Determine the (X, Y) coordinate at the center of the cell enclosing the given text.  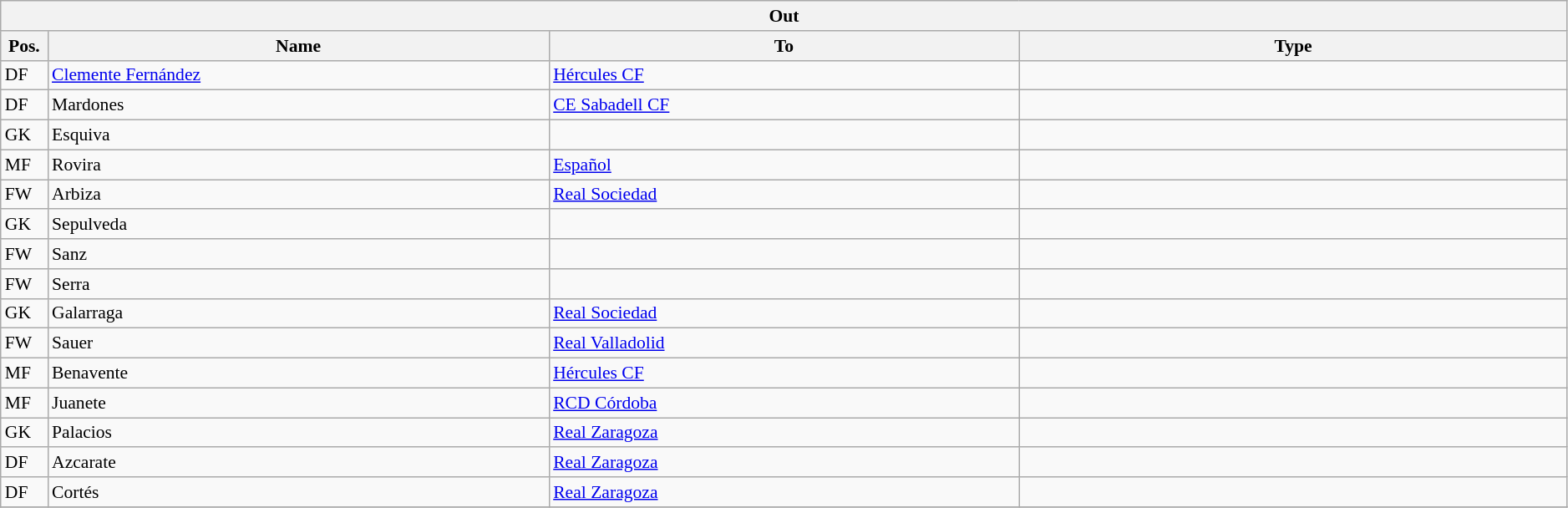
Pos. (24, 46)
Esquiva (298, 135)
Type (1293, 46)
Azcarate (298, 463)
CE Sabadell CF (784, 105)
Cortés (298, 492)
Galarraga (298, 313)
Clemente Fernández (298, 75)
Benavente (298, 373)
Out (784, 16)
Español (784, 165)
To (784, 46)
Sauer (298, 343)
Mardones (298, 105)
Sepulveda (298, 225)
Rovira (298, 165)
Sanz (298, 254)
Real Valladolid (784, 343)
Juanete (298, 403)
Arbiza (298, 195)
RCD Córdoba (784, 403)
Serra (298, 284)
Name (298, 46)
Palacios (298, 433)
